Identify which cell holds the provided text, then report its [X, Y] central coordinate. 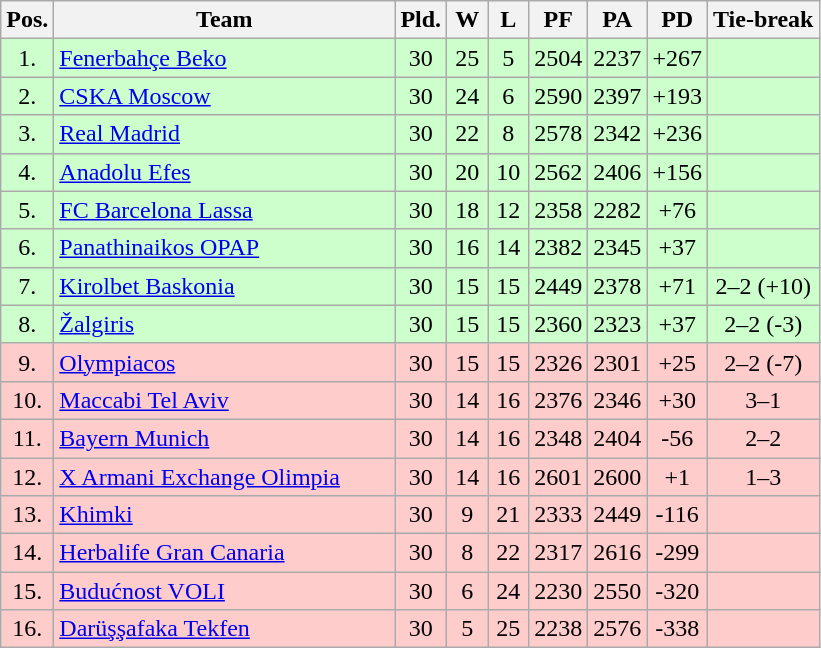
Pld. [421, 20]
5. [28, 210]
2333 [558, 515]
+267 [678, 58]
15. [28, 591]
2326 [558, 362]
2504 [558, 58]
+193 [678, 96]
12. [28, 477]
+76 [678, 210]
Olympiacos [224, 362]
13. [28, 515]
+25 [678, 362]
+30 [678, 400]
-338 [678, 629]
Panathinaikos OPAP [224, 248]
2238 [558, 629]
18 [468, 210]
2601 [558, 477]
2562 [558, 172]
10 [508, 172]
20 [468, 172]
2578 [558, 134]
Kirolbet Baskonia [224, 286]
-56 [678, 438]
W [468, 20]
2–2 (-3) [763, 324]
-320 [678, 591]
2348 [558, 438]
Anadolu Efes [224, 172]
4. [28, 172]
2378 [618, 286]
2–2 (-7) [763, 362]
21 [508, 515]
PF [558, 20]
14. [28, 553]
16. [28, 629]
2590 [558, 96]
+1 [678, 477]
2397 [618, 96]
2616 [618, 553]
2317 [558, 553]
1–3 [763, 477]
+236 [678, 134]
2550 [618, 591]
Fenerbahçe Beko [224, 58]
2600 [618, 477]
PD [678, 20]
Darüşşafaka Tekfen [224, 629]
Khimki [224, 515]
CSKA Moscow [224, 96]
2230 [558, 591]
Žalgiris [224, 324]
Herbalife Gran Canaria [224, 553]
2406 [618, 172]
2576 [618, 629]
Team [224, 20]
Tie-break [763, 20]
Budućnost VOLI [224, 591]
FC Barcelona Lassa [224, 210]
Maccabi Tel Aviv [224, 400]
6. [28, 248]
+71 [678, 286]
2–2 [763, 438]
3–1 [763, 400]
2358 [558, 210]
2404 [618, 438]
2301 [618, 362]
10. [28, 400]
-299 [678, 553]
2376 [558, 400]
2282 [618, 210]
7. [28, 286]
2346 [618, 400]
Bayern Munich [224, 438]
2360 [558, 324]
8. [28, 324]
9. [28, 362]
2342 [618, 134]
1. [28, 58]
PA [618, 20]
2345 [618, 248]
2323 [618, 324]
+156 [678, 172]
Real Madrid [224, 134]
L [508, 20]
11. [28, 438]
2237 [618, 58]
2. [28, 96]
9 [468, 515]
-116 [678, 515]
2382 [558, 248]
3. [28, 134]
12 [508, 210]
2–2 (+10) [763, 286]
X Armani Exchange Olimpia [224, 477]
Pos. [28, 20]
